Return (x, y) of the center of cell containing provided text 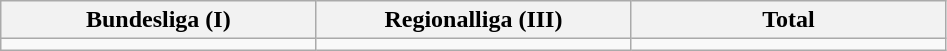
Regionalliga (III) (474, 20)
Total (788, 20)
Bundesliga (I) (158, 20)
